Detect which cell encompasses the target text, then output its [x, y] center coordinate. 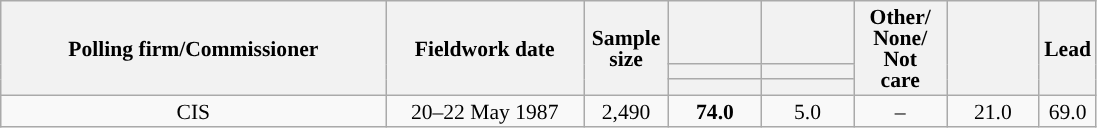
21.0 [992, 110]
CIS [194, 110]
20–22 May 1987 [485, 110]
Lead [1068, 48]
2,490 [626, 110]
Sample size [626, 48]
5.0 [808, 110]
74.0 [716, 110]
– [900, 110]
69.0 [1068, 110]
Other/None/Notcare [900, 48]
Polling firm/Commissioner [194, 48]
Fieldwork date [485, 48]
